Determine the [x, y] coordinate at the center of the cell enclosing the given text.  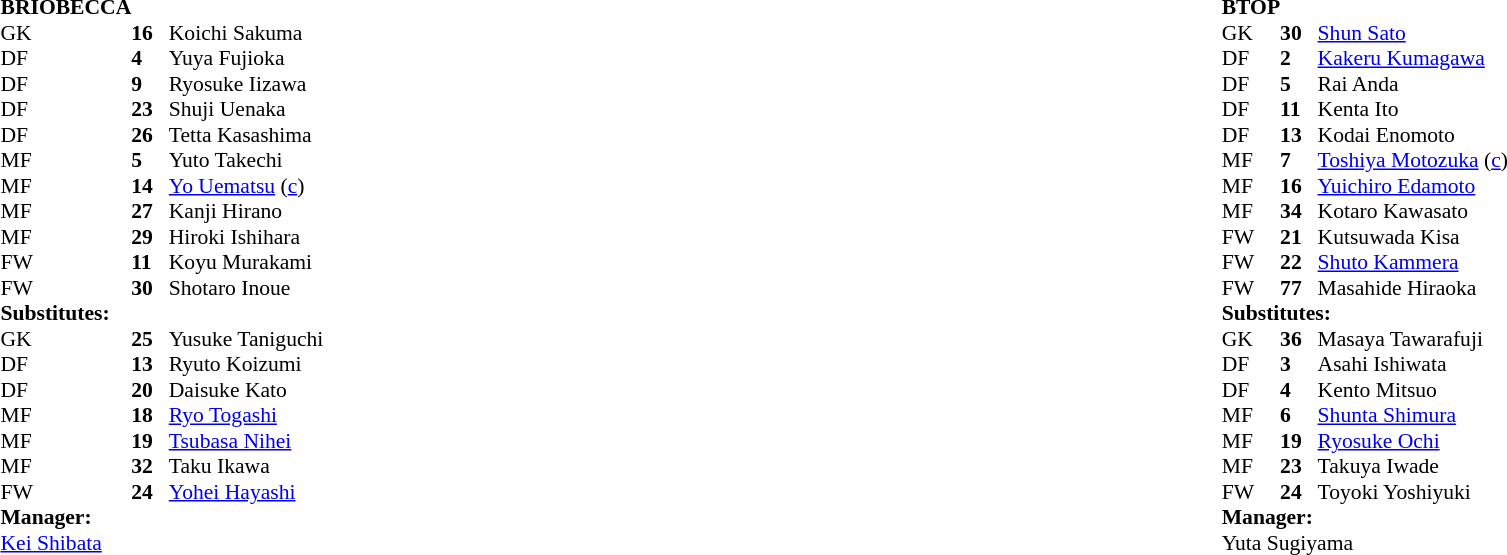
27 [150, 211]
26 [150, 135]
Shuji Uenaka [246, 109]
Koichi Sakuma [246, 33]
7 [1299, 161]
Ryo Togashi [246, 415]
3 [1299, 365]
2 [1299, 59]
77 [1299, 288]
Daisuke Kato [246, 390]
Shotaro Inoue [246, 288]
18 [150, 415]
14 [150, 186]
Yohei Hayashi [246, 492]
Manager: [162, 517]
20 [150, 390]
29 [150, 237]
Yuya Fujioka [246, 59]
Koyu Murakami [246, 263]
32 [150, 467]
Taku Ikawa [246, 467]
Kanji Hirano [246, 211]
Ryosuke Iizawa [246, 84]
Yusuke Taniguchi [246, 339]
Substitutes: [162, 313]
Tsubasa Nihei [246, 441]
Hiroki Ishihara [246, 237]
Yo Uematsu (c) [246, 186]
21 [1299, 237]
36 [1299, 339]
34 [1299, 211]
25 [150, 339]
9 [150, 84]
Yuto Takechi [246, 161]
6 [1299, 415]
22 [1299, 263]
Ryuto Koizumi [246, 365]
Tetta Kasashima [246, 135]
